Identify which cell holds the provided text, then report its [X, Y] central coordinate. 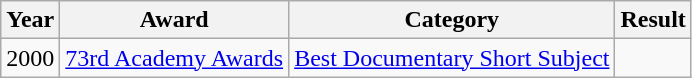
Result [653, 20]
Award [174, 20]
73rd Academy Awards [174, 58]
Category [452, 20]
2000 [30, 58]
Year [30, 20]
Best Documentary Short Subject [452, 58]
